Find where the given text appears and provide that cell's center as [X, Y] coordinate. 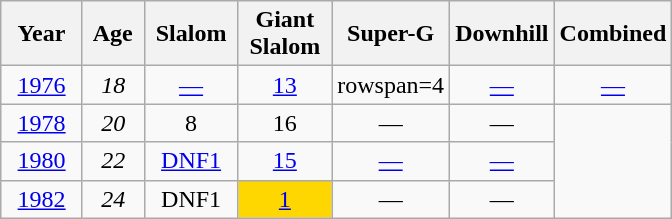
16 [285, 123]
15 [285, 161]
24 [113, 199]
Slalom [191, 34]
1 [285, 199]
rowspan=4 [391, 85]
Super-G [391, 34]
18 [113, 85]
22 [113, 161]
1980 [42, 161]
13 [285, 85]
Age [113, 34]
Combined [613, 34]
1978 [42, 123]
Downhill [502, 34]
Giant Slalom [285, 34]
1982 [42, 199]
20 [113, 123]
1976 [42, 85]
8 [191, 123]
Year [42, 34]
